Find where the given text appears and provide that cell's center as [x, y] coordinate. 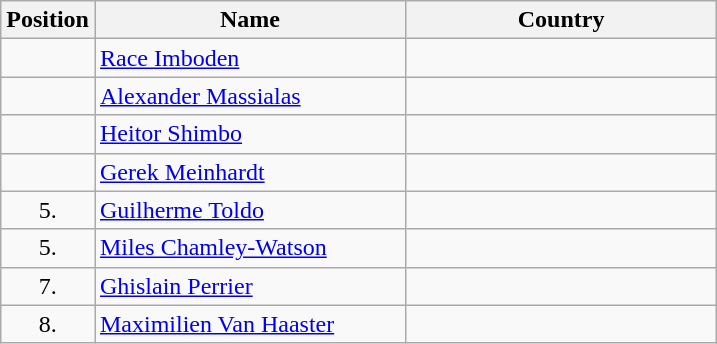
Gerek Meinhardt [250, 172]
8. [48, 324]
Name [250, 20]
Position [48, 20]
Race Imboden [250, 58]
7. [48, 286]
Guilherme Toldo [250, 210]
Maximilien Van Haaster [250, 324]
Country [562, 20]
Alexander Massialas [250, 96]
Miles Chamley-Watson [250, 248]
Heitor Shimbo [250, 134]
Ghislain Perrier [250, 286]
